Search for the cell housing the specified text and yield its (X, Y) center coordinate. 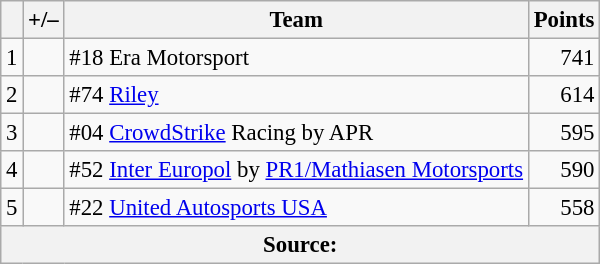
Points (564, 20)
#22 United Autosports USA (296, 208)
590 (564, 170)
595 (564, 133)
4 (12, 170)
Team (296, 20)
#04 CrowdStrike Racing by APR (296, 133)
5 (12, 208)
#18 Era Motorsport (296, 58)
558 (564, 208)
#74 Riley (296, 95)
2 (12, 95)
#52 Inter Europol by PR1/Mathiasen Motorsports (296, 170)
741 (564, 58)
Source: (300, 245)
+/– (44, 20)
1 (12, 58)
614 (564, 95)
3 (12, 133)
